Extract the [x, y] coordinate from the center of the cell holding the provided text.  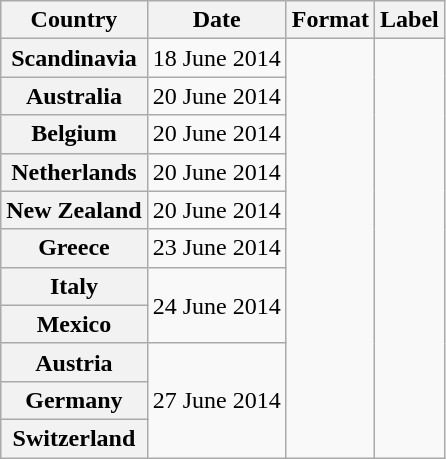
Australia [74, 96]
Greece [74, 248]
Format [330, 20]
Netherlands [74, 172]
Switzerland [74, 438]
Date [216, 20]
18 June 2014 [216, 58]
27 June 2014 [216, 400]
24 June 2014 [216, 305]
Label [410, 20]
Mexico [74, 324]
Belgium [74, 134]
Austria [74, 362]
Germany [74, 400]
New Zealand [74, 210]
23 June 2014 [216, 248]
Country [74, 20]
Italy [74, 286]
Scandinavia [74, 58]
